Return [x, y] of the center of cell containing provided text 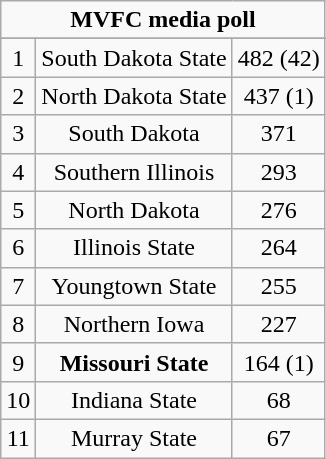
2 [18, 96]
South Dakota State [134, 58]
4 [18, 172]
67 [278, 438]
8 [18, 324]
264 [278, 248]
6 [18, 248]
1 [18, 58]
Northern Iowa [134, 324]
Missouri State [134, 362]
South Dakota [134, 134]
11 [18, 438]
437 (1) [278, 96]
3 [18, 134]
68 [278, 400]
482 (42) [278, 58]
164 (1) [278, 362]
7 [18, 286]
North Dakota State [134, 96]
371 [278, 134]
255 [278, 286]
Southern Illinois [134, 172]
5 [18, 210]
Indiana State [134, 400]
10 [18, 400]
276 [278, 210]
North Dakota [134, 210]
Illinois State [134, 248]
227 [278, 324]
Youngtown State [134, 286]
9 [18, 362]
Murray State [134, 438]
293 [278, 172]
MVFC media poll [163, 20]
